Capture the cell that displays the provided text and extract its (X, Y) central coordinate. 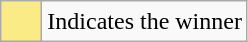
Indicates the winner (145, 22)
